Locate the cell with the specified text and output its [X, Y] center coordinate. 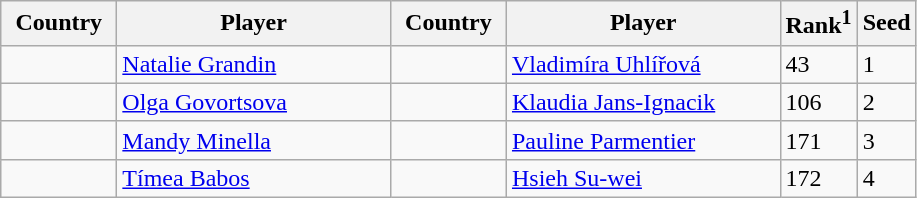
106 [818, 102]
Klaudia Jans-Ignacik [643, 102]
Tímea Babos [254, 178]
171 [818, 140]
172 [818, 178]
Hsieh Su-wei [643, 178]
43 [818, 64]
Pauline Parmentier [643, 140]
2 [886, 102]
1 [886, 64]
Natalie Grandin [254, 64]
Olga Govortsova [254, 102]
Seed [886, 24]
Vladimíra Uhlířová [643, 64]
4 [886, 178]
Mandy Minella [254, 140]
Rank1 [818, 24]
3 [886, 140]
